Pinpoint the cell where the given text exists, returning its (x, y) midpoint coordinate. 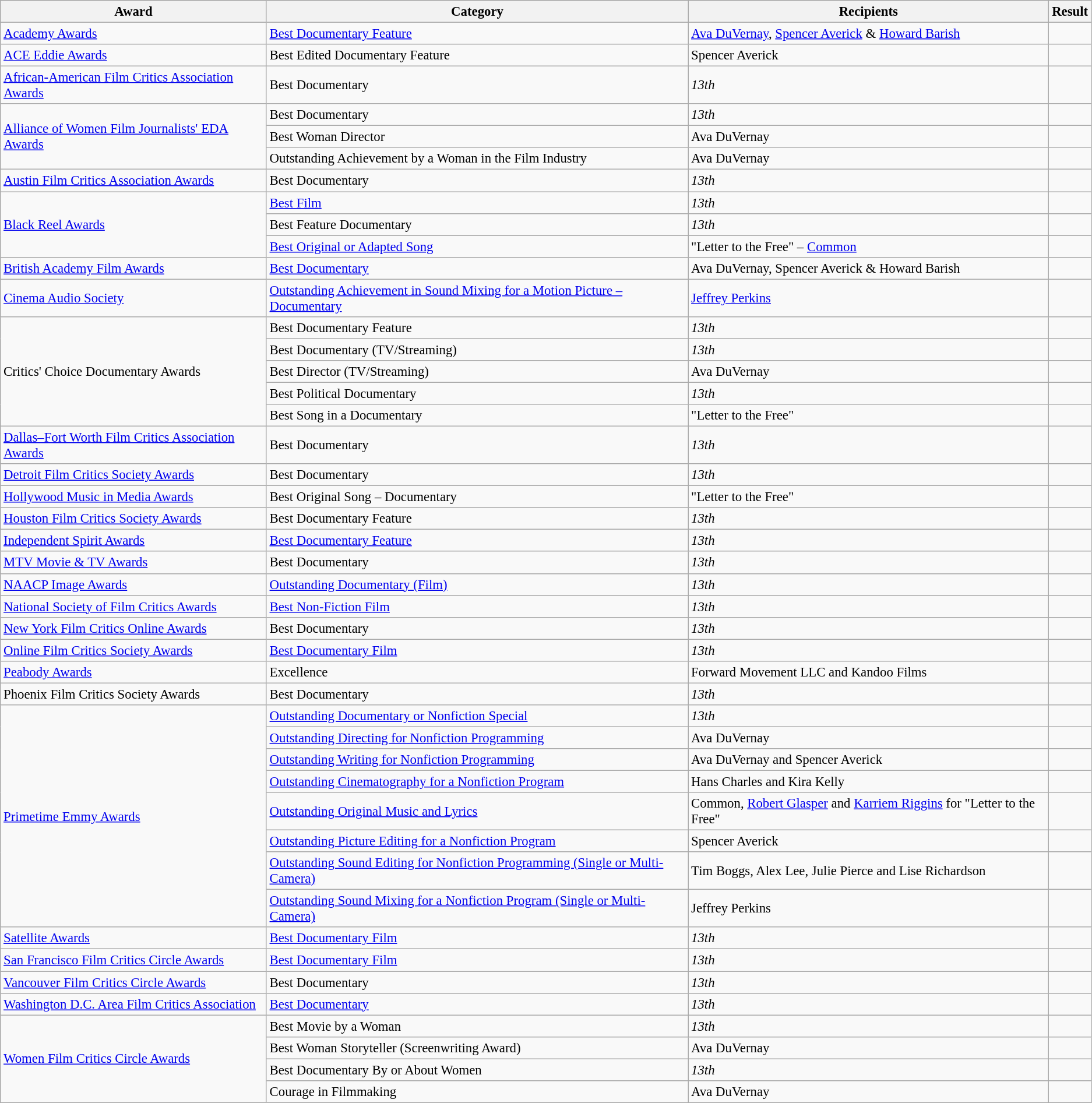
Tim Boggs, Alex Lee, Julie Pierce and Lise Richardson (868, 871)
San Francisco Film Critics Circle Awards (134, 960)
Ava DuVernay and Spencer Averick (868, 760)
Houston Film Critics Society Awards (134, 519)
Cinema Audio Society (134, 298)
Best Director (TV/Streaming) (477, 372)
Detroit Film Critics Society Awards (134, 475)
Outstanding Cinematography for a Nonfiction Program (477, 782)
Best Original or Adapted Song (477, 246)
Women Film Critics Circle Awards (134, 1059)
Outstanding Sound Editing for Nonfiction Programming (Single or Multi-Camera) (477, 871)
"Letter to the Free" – Common (868, 246)
Academy Awards (134, 34)
MTV Movie & TV Awards (134, 563)
Result (1070, 12)
Best Documentary (TV/Streaming) (477, 350)
Best Original Song – Documentary (477, 497)
Critics' Choice Documentary Awards (134, 372)
African-American Film Critics Association Awards (134, 85)
Forward Movement LLC and Kandoo Films (868, 672)
Hans Charles and Kira Kelly (868, 782)
Outstanding Documentary (Film) (477, 584)
Peabody Awards (134, 672)
Satellite Awards (134, 939)
Best Non-Fiction Film (477, 607)
Outstanding Original Music and Lyrics (477, 811)
Best Film (477, 203)
Washington D.C. Area Film Critics Association (134, 1004)
Black Reel Awards (134, 225)
Best Song in a Documentary (477, 415)
Dallas–Fort Worth Film Critics Association Awards (134, 445)
British Academy Film Awards (134, 268)
Common, Robert Glasper and Karriem Riggins for "Letter to the Free" (868, 811)
Outstanding Achievement in Sound Mixing for a Motion Picture – Documentary (477, 298)
NAACP Image Awards (134, 584)
Outstanding Directing for Nonfiction Programming (477, 738)
Alliance of Women Film Journalists' EDA Awards (134, 136)
Best Documentary By or About Women (477, 1070)
Outstanding Documentary or Nonfiction Special (477, 716)
Best Woman Director (477, 137)
Courage in Filmmaking (477, 1092)
Outstanding Achievement by a Woman in the Film Industry (477, 159)
New York Film Critics Online Awards (134, 628)
Category (477, 12)
Excellence (477, 672)
Best Edited Documentary Feature (477, 55)
Vancouver Film Critics Circle Awards (134, 982)
Independent Spirit Awards (134, 541)
Best Political Documentary (477, 393)
Outstanding Sound Mixing for a Nonfiction Program (Single or Multi-Camera) (477, 909)
Outstanding Writing for Nonfiction Programming (477, 760)
ACE Eddie Awards (134, 55)
Best Movie by a Woman (477, 1026)
Primetime Emmy Awards (134, 816)
Best Woman Storyteller (Screenwriting Award) (477, 1048)
Best Feature Documentary (477, 224)
Award (134, 12)
Outstanding Picture Editing for a Nonfiction Program (477, 841)
Hollywood Music in Media Awards (134, 497)
Austin Film Critics Association Awards (134, 181)
National Society of Film Critics Awards (134, 607)
Recipients (868, 12)
Online Film Critics Society Awards (134, 650)
Phoenix Film Critics Society Awards (134, 694)
